Return the [X, Y] coordinate for the center point of the cell that contains the specified text.  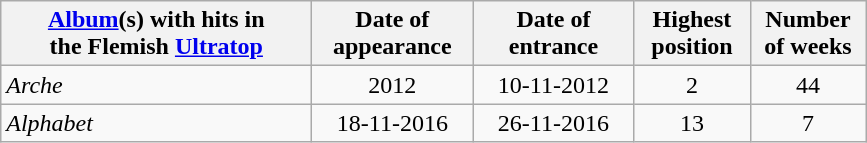
44 [808, 85]
Alphabet [156, 123]
18-11-2016 [392, 123]
7 [808, 123]
Date ofappearance [392, 34]
13 [692, 123]
2012 [392, 85]
Date ofentrance [554, 34]
Arche [156, 85]
Highestposition [692, 34]
Album(s) with hits in the Flemish Ultratop [156, 34]
26-11-2016 [554, 123]
Numberof weeks [808, 34]
2 [692, 85]
10-11-2012 [554, 85]
